Detect which cell encompasses the target text, then output its [X, Y] center coordinate. 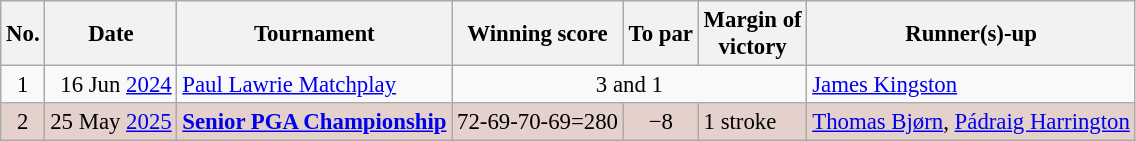
Winning score [538, 34]
−8 [660, 122]
No. [23, 34]
1 stroke [752, 122]
Paul Lawrie Matchplay [314, 85]
James Kingston [971, 85]
3 and 1 [630, 85]
Date [111, 34]
Tournament [314, 34]
Runner(s)-up [971, 34]
Margin ofvictory [752, 34]
2 [23, 122]
To par [660, 34]
25 May 2025 [111, 122]
72-69-70-69=280 [538, 122]
Thomas Bjørn, Pádraig Harrington [971, 122]
1 [23, 85]
Senior PGA Championship [314, 122]
16 Jun 2024 [111, 85]
